Find where the given text appears and provide that cell's center as (X, Y) coordinate. 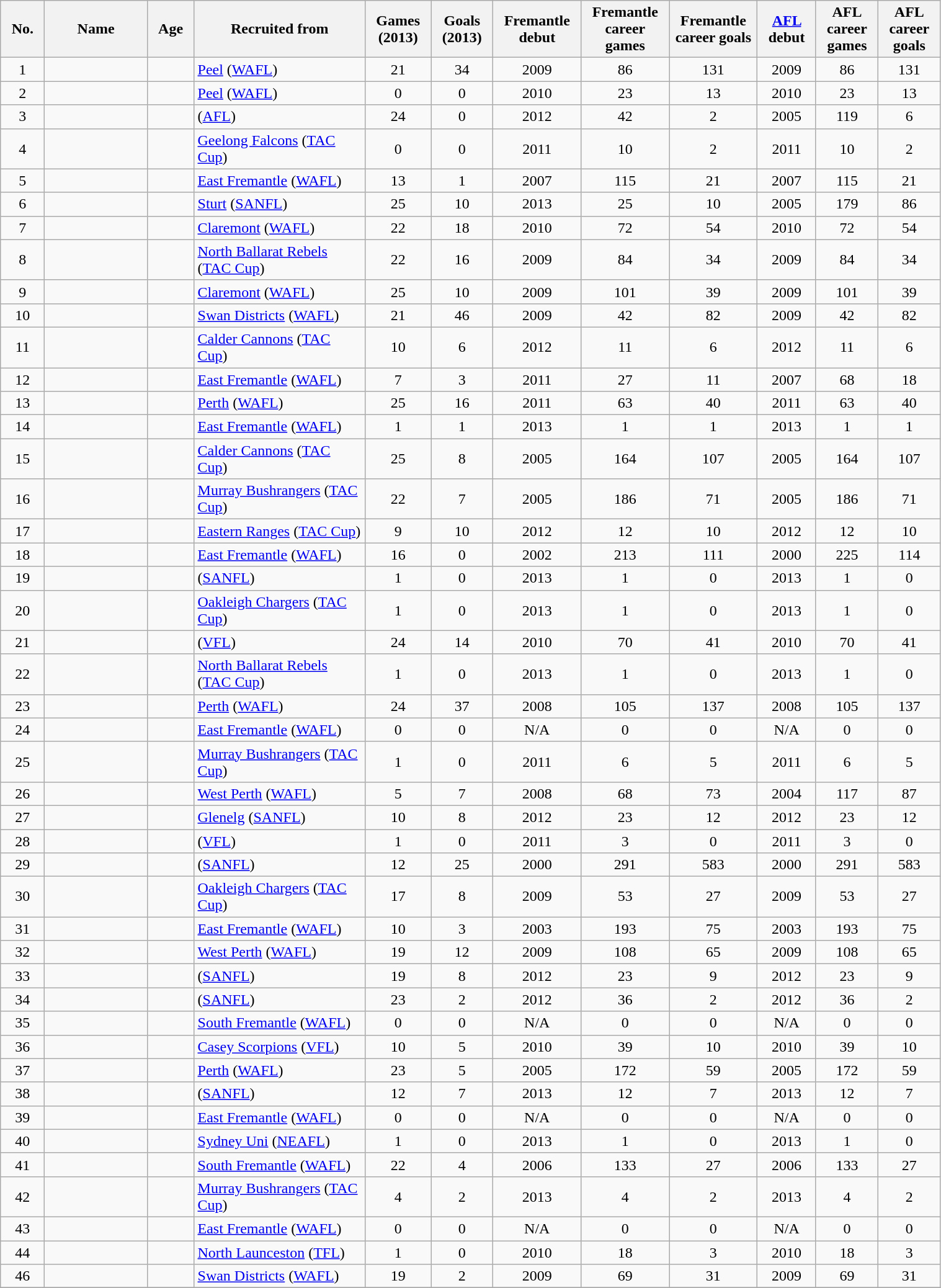
Geelong Falcons (TAC Cup) (279, 149)
29 (22, 865)
Casey Scorpions (VFL) (279, 1047)
Fremantle career goals (713, 29)
119 (847, 117)
Recruited from (279, 29)
225 (847, 555)
111 (713, 555)
Goals (2013) (462, 29)
Glenelg (SANFL) (279, 817)
44 (22, 1253)
117 (847, 794)
87 (909, 794)
Games (2013) (398, 29)
20 (22, 610)
15 (22, 459)
2004 (787, 794)
26 (22, 794)
Fremantle career games (625, 29)
30 (22, 897)
35 (22, 1023)
No. (22, 29)
73 (713, 794)
Sydney Uni (NEAFL) (279, 1141)
Sturt (SANFL) (279, 204)
AFL debut (787, 29)
43 (22, 1228)
2002 (537, 555)
33 (22, 976)
Name (96, 29)
213 (625, 555)
28 (22, 841)
North Launceston (TFL) (279, 1253)
Age (171, 29)
AFL career games (847, 29)
(AFL) (279, 117)
AFL career goals (909, 29)
Eastern Ranges (TAC Cup) (279, 531)
114 (909, 555)
38 (22, 1094)
179 (847, 204)
Fremantle debut (537, 29)
32 (22, 952)
